Return (X, Y) of the center of cell containing provided text 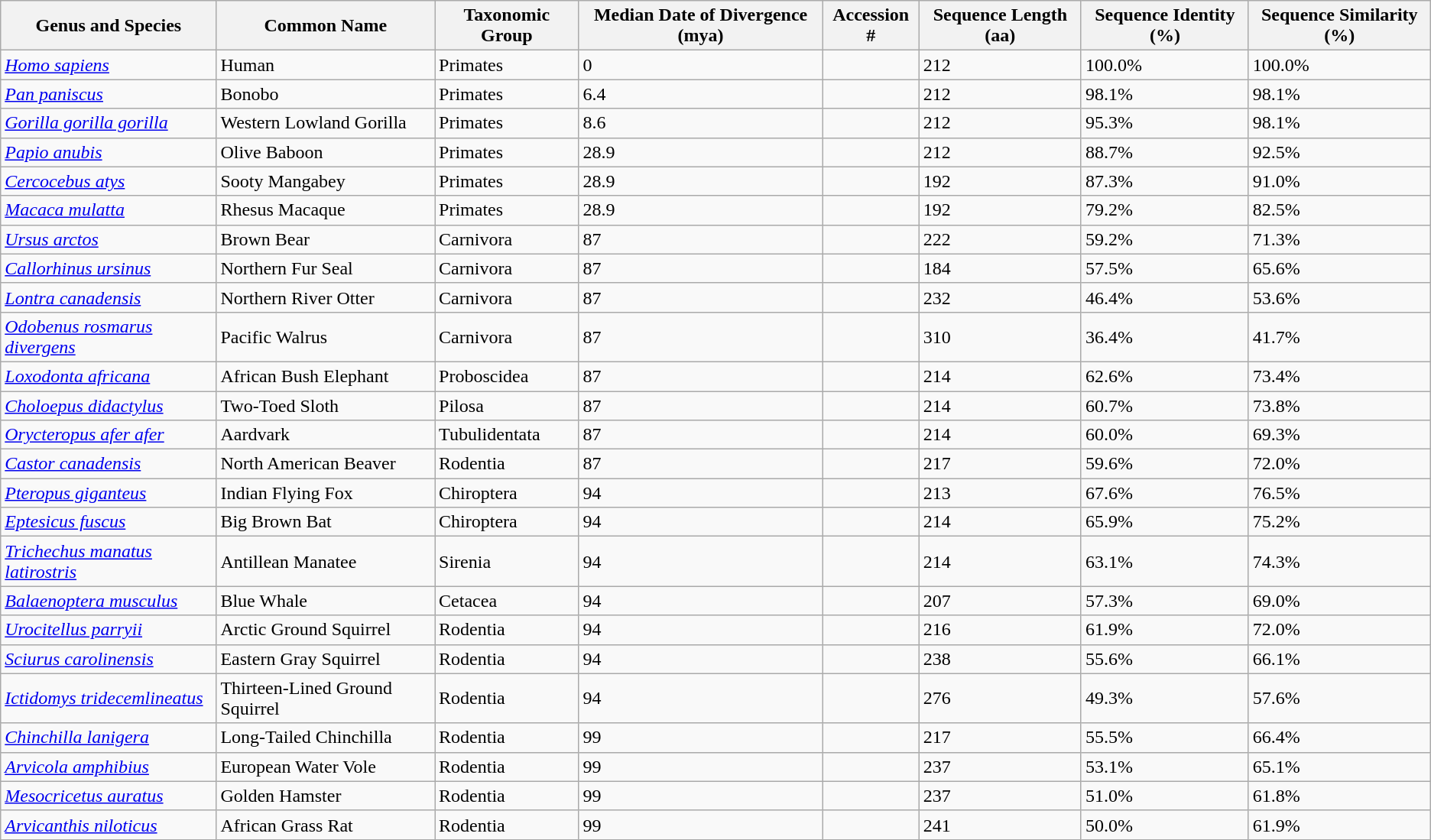
62.6% (1165, 376)
73.4% (1339, 376)
55.6% (1165, 659)
65.1% (1339, 767)
Brown Bear (326, 239)
66.4% (1339, 738)
Sequence Length (aa) (1000, 26)
Tubulidentata (507, 435)
Big Brown Bat (326, 522)
Long-Tailed Chinchilla (326, 738)
65.9% (1165, 522)
75.2% (1339, 522)
Proboscidea (507, 376)
Sciurus carolinensis (109, 659)
Sequence Similarity (%) (1339, 26)
66.1% (1339, 659)
Golden Hamster (326, 796)
Odobenus rosmarus divergens (109, 336)
Homo sapiens (109, 65)
Sooty Mangabey (326, 181)
Eastern Gray Squirrel (326, 659)
8.6 (700, 123)
Callorhinus ursinus (109, 268)
Sirenia (507, 561)
51.0% (1165, 796)
Macaca mulatta (109, 210)
57.6% (1339, 699)
Ictidomys tridecemlineatus (109, 699)
Arvicanthis niloticus (109, 825)
Lontra canadensis (109, 297)
African Grass Rat (326, 825)
60.7% (1165, 406)
91.0% (1339, 181)
82.5% (1339, 210)
Human (326, 65)
Castor canadensis (109, 464)
50.0% (1165, 825)
Pacific Walrus (326, 336)
57.5% (1165, 268)
Chinchilla lanigera (109, 738)
73.8% (1339, 406)
71.3% (1339, 239)
Loxodonta africana (109, 376)
Common Name (326, 26)
Pan paniscus (109, 94)
238 (1000, 659)
59.6% (1165, 464)
Accession # (871, 26)
Mesocricetus auratus (109, 796)
Urocitellus parryii (109, 630)
74.3% (1339, 561)
46.4% (1165, 297)
57.3% (1165, 601)
63.1% (1165, 561)
Pilosa (507, 406)
Choloepus didactylus (109, 406)
88.7% (1165, 152)
Taxonomic Group (507, 26)
Trichechus manatus latirostris (109, 561)
6.4 (700, 94)
69.3% (1339, 435)
Blue Whale (326, 601)
92.5% (1339, 152)
65.6% (1339, 268)
Papio anubis (109, 152)
Arvicola amphibius (109, 767)
Bonobo (326, 94)
Northern River Otter (326, 297)
53.1% (1165, 767)
Olive Baboon (326, 152)
216 (1000, 630)
276 (1000, 699)
79.2% (1165, 210)
76.5% (1339, 493)
61.8% (1339, 796)
69.0% (1339, 601)
222 (1000, 239)
Two-Toed Sloth (326, 406)
North American Beaver (326, 464)
213 (1000, 493)
59.2% (1165, 239)
36.4% (1165, 336)
67.6% (1165, 493)
Genus and Species (109, 26)
Balaenoptera musculus (109, 601)
Arctic Ground Squirrel (326, 630)
Cetacea (507, 601)
Ursus arctos (109, 239)
49.3% (1165, 699)
232 (1000, 297)
Northern Fur Seal (326, 268)
Orycteropus afer afer (109, 435)
European Water Vole (326, 767)
Rhesus Macaque (326, 210)
55.5% (1165, 738)
41.7% (1339, 336)
95.3% (1165, 123)
53.6% (1339, 297)
Cercocebus atys (109, 181)
0 (700, 65)
184 (1000, 268)
Sequence Identity (%) (1165, 26)
Antillean Manatee (326, 561)
Thirteen-Lined Ground Squirrel (326, 699)
60.0% (1165, 435)
Eptesicus fuscus (109, 522)
87.3% (1165, 181)
Aardvark (326, 435)
207 (1000, 601)
African Bush Elephant (326, 376)
310 (1000, 336)
Gorilla gorilla gorilla (109, 123)
Western Lowland Gorilla (326, 123)
Pteropus giganteus (109, 493)
241 (1000, 825)
Median Date of Divergence (mya) (700, 26)
Indian Flying Fox (326, 493)
